Find where the given text appears and provide that cell's center as [x, y] coordinate. 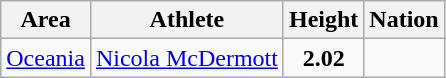
Athlete [186, 20]
2.02 [323, 58]
Oceania [46, 58]
Nation [404, 20]
Nicola McDermott [186, 58]
Height [323, 20]
Area [46, 20]
